For the text-containing cell, return its midpoint in [x, y] coordinate format. 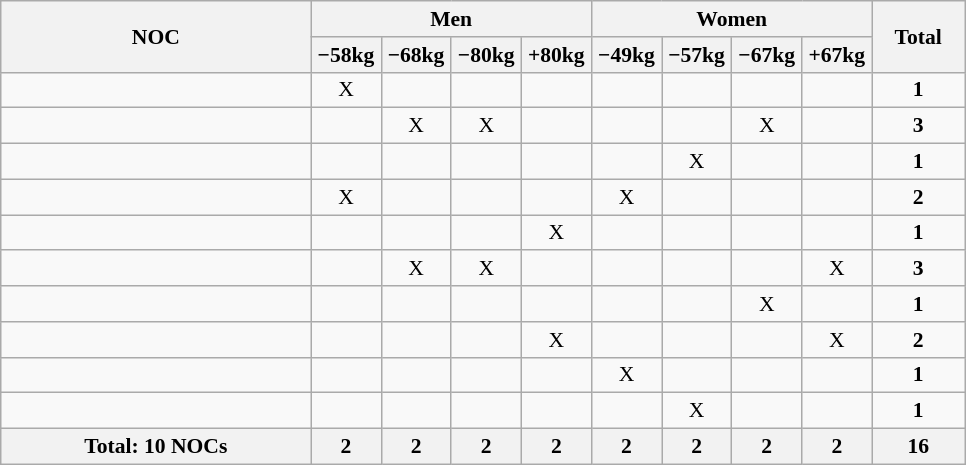
−67kg [767, 55]
−58kg [346, 55]
Total: 10 NOCs [156, 447]
+67kg [837, 55]
+80kg [556, 55]
NOC [156, 36]
Women [731, 19]
−57kg [697, 55]
−49kg [626, 55]
−80kg [486, 55]
16 [918, 447]
Total [918, 36]
Men [451, 19]
−68kg [416, 55]
